Extract the [X, Y] coordinate from the center of the cell holding the provided text.  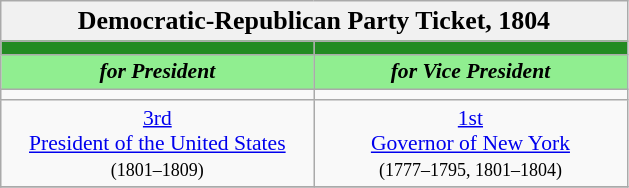
for Vice President [470, 72]
3rdPresident of the United States(1801–1809) [158, 144]
for President [158, 72]
Democratic-Republican Party Ticket, 1804 [314, 21]
1stGovernor of New York(1777–1795, 1801–1804) [470, 144]
